Return [x, y] of the center of cell containing provided text 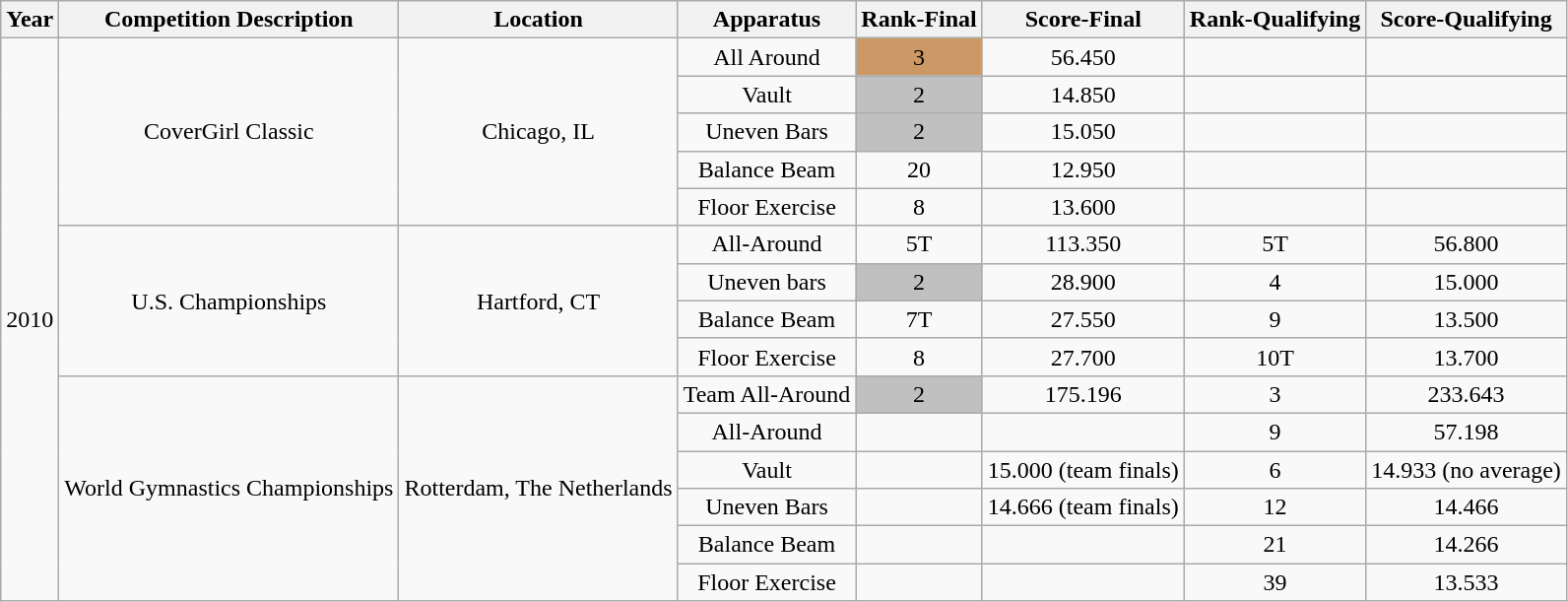
15.050 [1083, 132]
20 [919, 169]
All Around [766, 57]
Uneven bars [766, 282]
14.266 [1467, 545]
Score-Final [1083, 20]
14.466 [1467, 507]
15.000 [1467, 282]
15.000 (team finals) [1083, 470]
27.700 [1083, 357]
Score-Qualifying [1467, 20]
13.700 [1467, 357]
Rotterdam, The Netherlands [538, 488]
World Gymnastics Championships [229, 488]
27.550 [1083, 319]
Competition Description [229, 20]
28.900 [1083, 282]
2010 [30, 319]
10T [1274, 357]
175.196 [1083, 394]
CoverGirl Classic [229, 132]
57.198 [1467, 432]
7T [919, 319]
56.800 [1467, 244]
Rank-Qualifying [1274, 20]
Team All-Around [766, 394]
4 [1274, 282]
13.533 [1467, 582]
12 [1274, 507]
Location [538, 20]
Rank-Final [919, 20]
14.933 (no average) [1467, 470]
21 [1274, 545]
56.450 [1083, 57]
U.S. Championships [229, 301]
Apparatus [766, 20]
233.643 [1467, 394]
13.500 [1467, 319]
39 [1274, 582]
6 [1274, 470]
14.666 (team finals) [1083, 507]
113.350 [1083, 244]
Hartford, CT [538, 301]
12.950 [1083, 169]
Chicago, IL [538, 132]
13.600 [1083, 207]
14.850 [1083, 95]
Year [30, 20]
